Determine the (X, Y) coordinate at the center of the cell enclosing the given text.  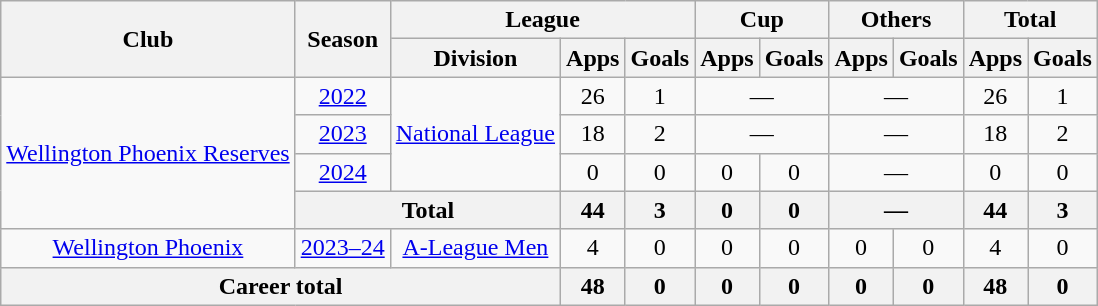
2024 (342, 172)
Wellington Phoenix Reserves (148, 153)
2023 (342, 134)
Wellington Phoenix (148, 248)
Cup (762, 20)
2023–24 (342, 248)
2022 (342, 96)
Career total (281, 286)
A-League Men (475, 248)
League (542, 20)
National League (475, 134)
Others (896, 20)
Division (475, 58)
Season (342, 39)
Club (148, 39)
